Output the [X, Y] coordinate of the center of the cell containing the given text.  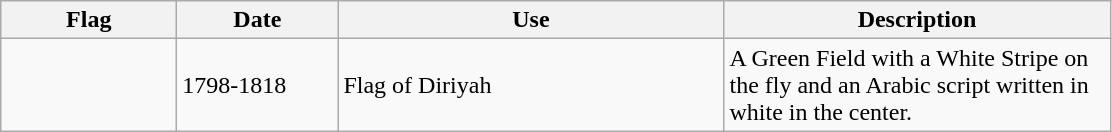
Date [258, 20]
Flag [89, 20]
A Green Field with a White Stripe on the fly and an Arabic script written in white in the center. [917, 85]
Description [917, 20]
1798-1818 [258, 85]
Flag of Diriyah [531, 85]
Use [531, 20]
